Capture the cell that displays the provided text and extract its (x, y) central coordinate. 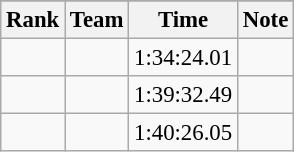
1:39:32.49 (184, 95)
Rank (33, 20)
Time (184, 20)
1:40:26.05 (184, 133)
Team (97, 20)
Note (265, 20)
1:34:24.01 (184, 58)
